From the cell containing the given text, extract its center point as [x, y] coordinate. 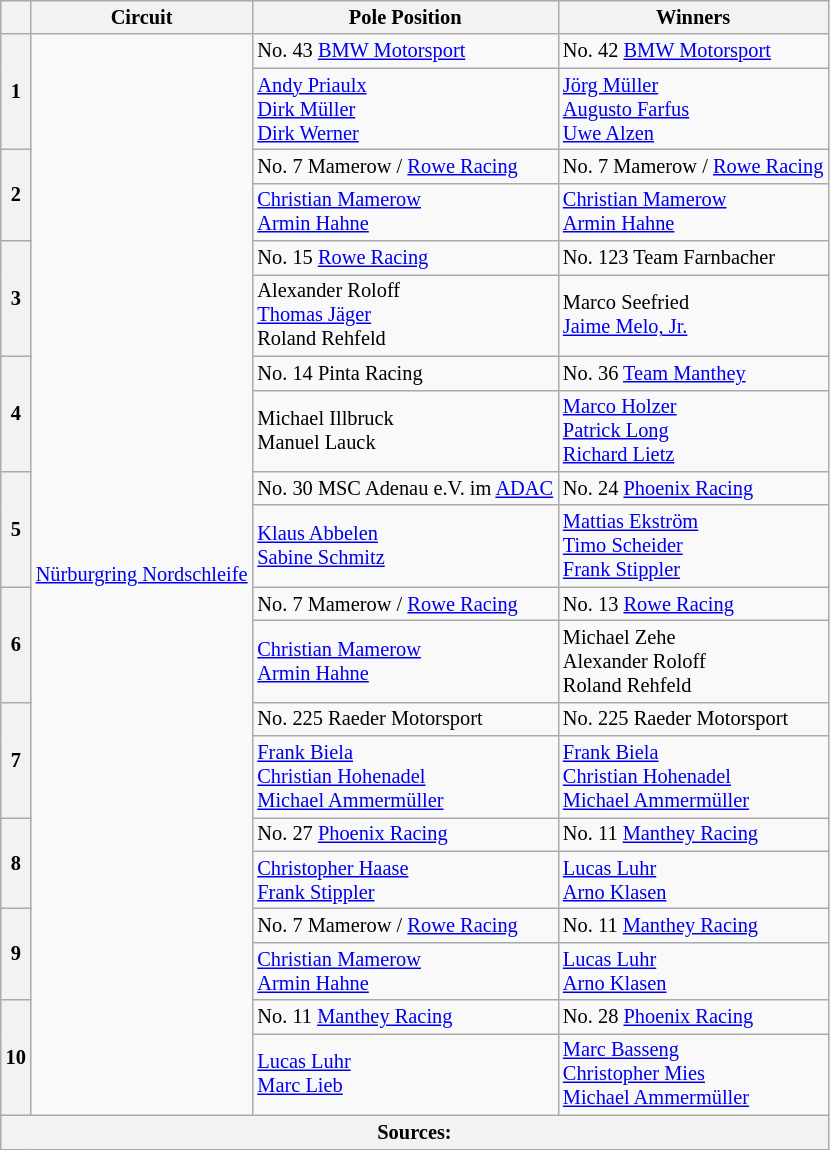
Andy Priaulx Dirk Müller Dirk Werner [405, 109]
No. 43 BMW Motorsport [405, 51]
No. 15 Rowe Racing [405, 258]
Lucas Luhr Marc Lieb [405, 1074]
Christopher Haase Frank Stippler [405, 880]
1 [16, 92]
No. 36 Team Manthey [693, 373]
Klaus Abbelen Sabine Schmitz [405, 546]
2 [16, 194]
No. 14 Pinta Racing [405, 373]
10 [16, 1058]
Jörg Müller Augusto Farfus Uwe Alzen [693, 109]
Circuit [142, 17]
No. 123 Team Farnbacher [693, 258]
3 [16, 298]
Michael Zehe Alexander Roloff Roland Rehfeld [693, 661]
No. 24 Phoenix Racing [693, 488]
No. 30 MSC Adenau e.V. im ADAC [405, 488]
No. 28 Phoenix Racing [693, 1017]
Mattias Ekström Timo Scheider Frank Stippler [693, 546]
5 [16, 528]
4 [16, 414]
No. 42 BMW Motorsport [693, 51]
Sources: [414, 1132]
9 [16, 954]
Alexander Roloff Thomas Jäger Roland Rehfeld [405, 315]
7 [16, 760]
No. 13 Rowe Racing [693, 604]
8 [16, 862]
Nürburgring Nordschleife [142, 574]
6 [16, 644]
Marc Basseng Christopher Mies Michael Ammermüller [693, 1074]
Marco Holzer Patrick Long Richard Lietz [693, 431]
Winners [693, 17]
Michael Illbruck Manuel Lauck [405, 431]
Pole Position [405, 17]
Marco Seefried Jaime Melo, Jr. [693, 315]
No. 27 Phoenix Racing [405, 834]
